Capture the cell that displays the provided text and extract its (X, Y) central coordinate. 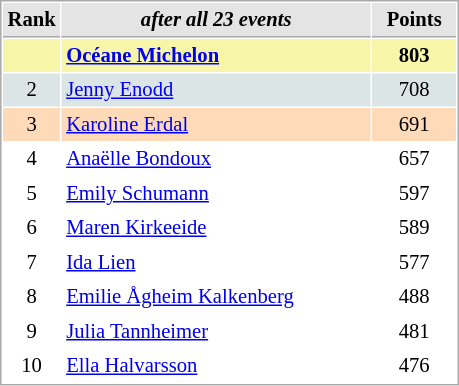
Karoline Erdal (216, 124)
2 (32, 90)
481 (414, 332)
691 (414, 124)
Rank (32, 20)
476 (414, 366)
Ida Lien (216, 262)
589 (414, 228)
Jenny Enodd (216, 90)
10 (32, 366)
708 (414, 90)
Emilie Ågheim Kalkenberg (216, 296)
Anaëlle Bondoux (216, 158)
3 (32, 124)
4 (32, 158)
after all 23 events (216, 20)
657 (414, 158)
Points (414, 20)
7 (32, 262)
8 (32, 296)
Océane Michelon (216, 56)
Ella Halvarsson (216, 366)
Julia Tannheimer (216, 332)
Emily Schumann (216, 194)
Maren Kirkeeide (216, 228)
488 (414, 296)
5 (32, 194)
803 (414, 56)
577 (414, 262)
6 (32, 228)
597 (414, 194)
9 (32, 332)
